Provide the (X, Y) coordinate of the cell's center where the given text is located.  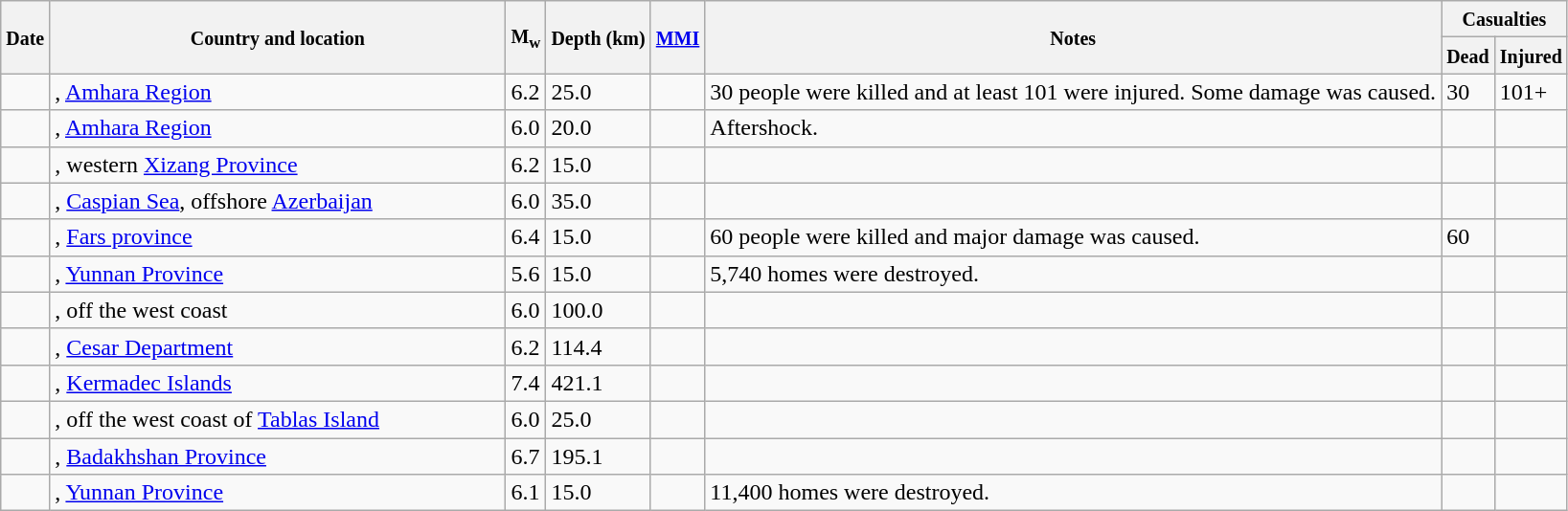
, Fars province (278, 237)
Aftershock. (1073, 128)
Notes (1073, 37)
5,740 homes were destroyed. (1073, 274)
Dead (1468, 56)
, off the west coast (278, 310)
6.4 (526, 237)
6.1 (526, 493)
, Kermadec Islands (278, 383)
5.6 (526, 274)
, Cesar Department (278, 346)
Casualties (1505, 19)
11,400 homes were destroyed. (1073, 493)
60 (1468, 237)
35.0 (598, 201)
60 people were killed and major damage was caused. (1073, 237)
6.7 (526, 456)
100.0 (598, 310)
20.0 (598, 128)
Injured (1531, 56)
, western Xizang Province (278, 165)
Date (25, 37)
421.1 (598, 383)
101+ (1531, 92)
, Caspian Sea, offshore Azerbaijan (278, 201)
30 (1468, 92)
114.4 (598, 346)
7.4 (526, 383)
MMI (678, 37)
30 people were killed and at least 101 were injured. Some damage was caused. (1073, 92)
Country and location (278, 37)
, off the west coast of Tablas Island (278, 419)
195.1 (598, 456)
Mw (526, 37)
, Badakhshan Province (278, 456)
Depth (km) (598, 37)
